Locate the cell with the specified text and output its [x, y] center coordinate. 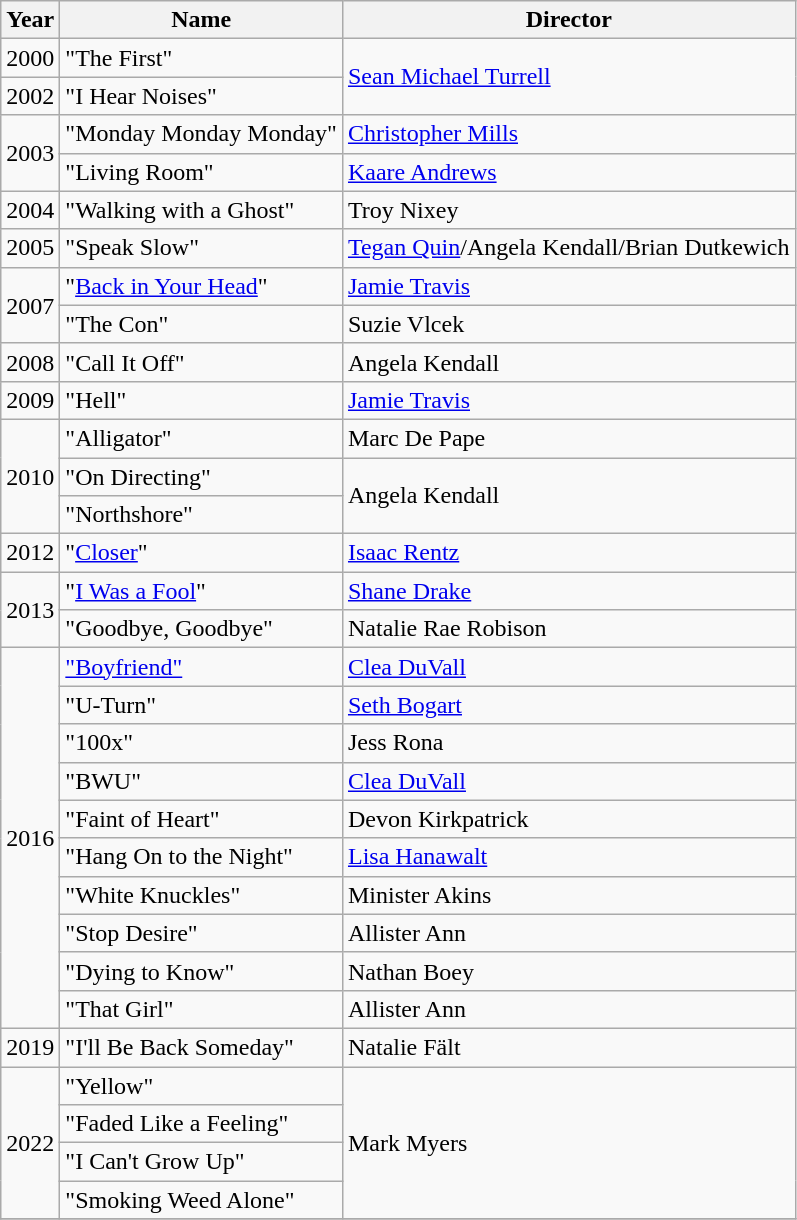
"Back in Your Head" [202, 286]
"Goodbye, Goodbye" [202, 629]
Natalie Rae Robison [568, 629]
"Living Room" [202, 172]
2016 [30, 838]
2009 [30, 400]
2013 [30, 610]
Seth Bogart [568, 705]
"Smoking Weed Alone" [202, 1200]
Sean Michael Turrell [568, 77]
2022 [30, 1142]
"Hang On to the Night" [202, 857]
"100x" [202, 743]
"U-Turn" [202, 705]
"On Directing" [202, 477]
Minister Akins [568, 895]
2010 [30, 476]
"Alligator" [202, 438]
Natalie Fält [568, 1047]
"The First" [202, 58]
"Hell" [202, 400]
Director [568, 20]
"Yellow" [202, 1085]
2005 [30, 248]
2000 [30, 58]
"BWU" [202, 781]
Nathan Boey [568, 971]
Christopher Mills [568, 134]
"Boyfriend" [202, 667]
"I Can't Grow Up" [202, 1162]
"Call It Off" [202, 362]
Name [202, 20]
"Closer" [202, 553]
"I Hear Noises" [202, 96]
Isaac Rentz [568, 553]
"Faint of Heart" [202, 819]
"The Con" [202, 324]
2008 [30, 362]
Suzie Vlcek [568, 324]
"Northshore" [202, 515]
"White Knuckles" [202, 895]
"Faded Like a Feeling" [202, 1124]
"Dying to Know" [202, 971]
Tegan Quin/Angela Kendall/Brian Dutkewich [568, 248]
2004 [30, 210]
2012 [30, 553]
"I Was a Fool" [202, 591]
Kaare Andrews [568, 172]
"I'll Be Back Someday" [202, 1047]
Lisa Hanawalt [568, 857]
2007 [30, 305]
"That Girl" [202, 1009]
2003 [30, 153]
Troy Nixey [568, 210]
2019 [30, 1047]
"Walking with a Ghost" [202, 210]
Devon Kirkpatrick [568, 819]
"Monday Monday Monday" [202, 134]
Marc De Pape [568, 438]
"Speak Slow" [202, 248]
"Stop Desire" [202, 933]
2002 [30, 96]
Shane Drake [568, 591]
Year [30, 20]
Jess Rona [568, 743]
Mark Myers [568, 1142]
